Find where the given text appears and provide that cell's center as [X, Y] coordinate. 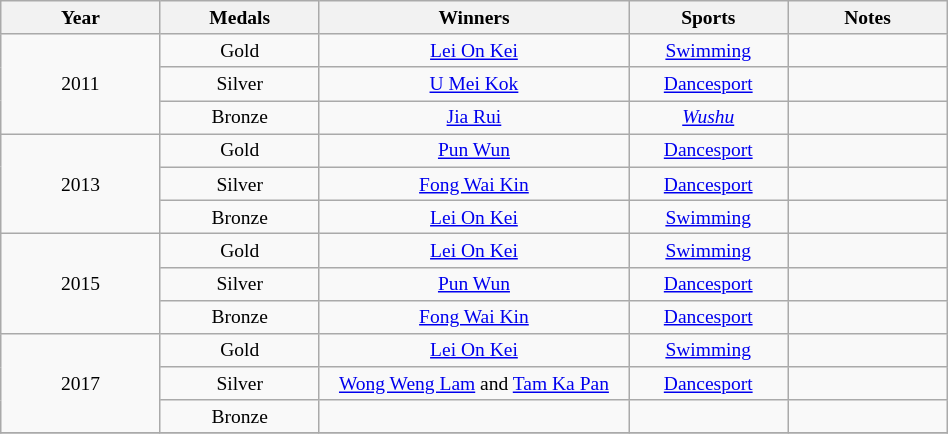
2015 [80, 284]
Winners [474, 18]
Jia Rui [474, 118]
2013 [80, 184]
2011 [80, 84]
Wushu [708, 118]
2017 [80, 384]
Medals [240, 18]
U Mei Kok [474, 84]
Year [80, 18]
Sports [708, 18]
Wong Weng Lam and Tam Ka Pan [474, 384]
Notes [868, 18]
